For the text-containing cell, return its midpoint in [X, Y] coordinate format. 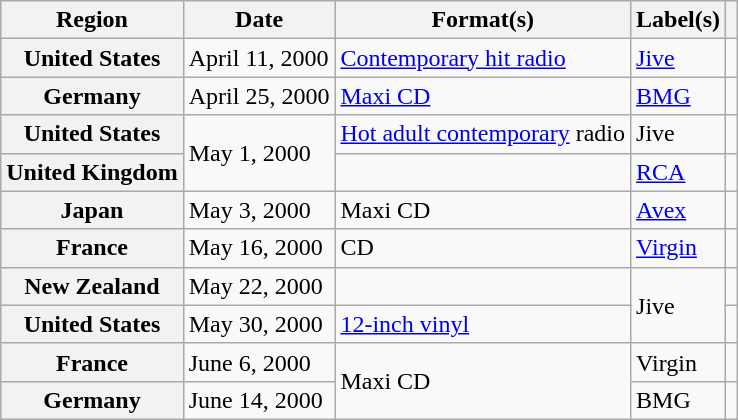
May 16, 2000 [259, 248]
United Kingdom [92, 172]
New Zealand [92, 286]
May 3, 2000 [259, 210]
April 11, 2000 [259, 58]
May 22, 2000 [259, 286]
May 1, 2000 [259, 153]
Region [92, 20]
Date [259, 20]
May 30, 2000 [259, 324]
Avex [678, 210]
Format(s) [483, 20]
June 14, 2000 [259, 400]
Hot adult contemporary radio [483, 134]
RCA [678, 172]
June 6, 2000 [259, 362]
Contemporary hit radio [483, 58]
12-inch vinyl [483, 324]
CD [483, 248]
April 25, 2000 [259, 96]
Japan [92, 210]
Label(s) [678, 20]
